Locate the cell with the specified text and output its (X, Y) center coordinate. 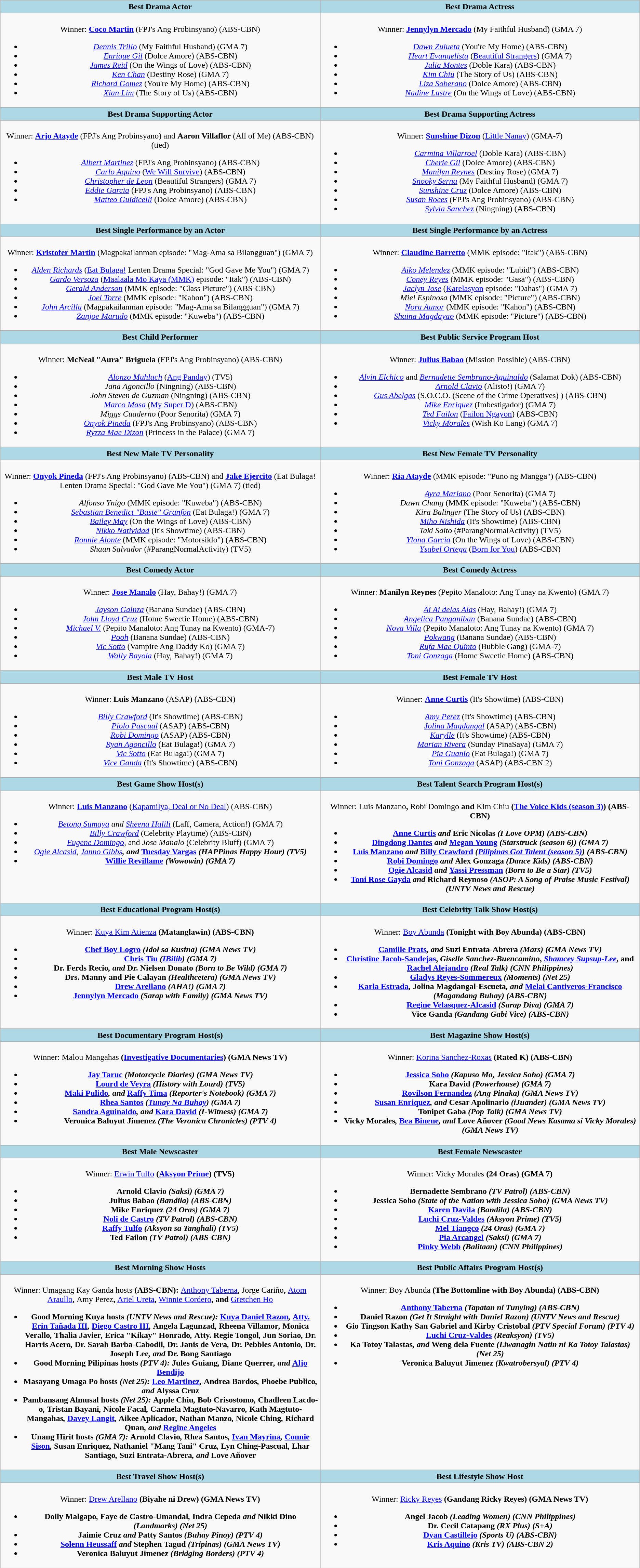
Best Female TV Host (480, 677)
Best Female Newscaster (480, 1151)
Best Celebrity Talk Show Host(s) (480, 910)
Best Male TV Host (160, 677)
Best Male Newscaster (160, 1151)
Best Drama Actress (480, 7)
Best Single Performance by an Actress (480, 230)
Best Travel Show Host(s) (160, 1476)
Best Single Performance by an Actor (160, 230)
Best Comedy Actor (160, 570)
Best Game Show Host(s) (160, 784)
Best Comedy Actress (480, 570)
Best Drama Actor (160, 7)
Best Talent Search Program Host(s) (480, 784)
Best Public Service Program Host (480, 337)
Best Drama Supporting Actor (160, 114)
Best New Female TV Personality (480, 453)
Best New Male TV Personality (160, 453)
Best Morning Show Hosts (160, 1268)
Best Educational Program Host(s) (160, 910)
Best Drama Supporting Actress (480, 114)
Best Magazine Show Host(s) (480, 1035)
Best Lifestyle Show Host (480, 1476)
Best Public Affairs Program Host(s) (480, 1268)
Best Documentary Program Host(s) (160, 1035)
Best Child Performer (160, 337)
